Extract the (X, Y) coordinate from the center of the cell holding the provided text.  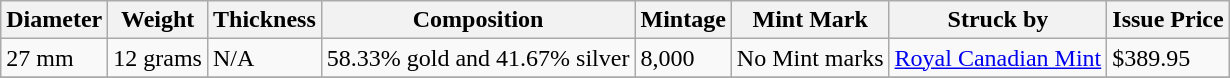
58.33% gold and 41.67% silver (478, 58)
Royal Canadian Mint (998, 58)
Struck by (998, 20)
12 grams (158, 58)
8,000 (683, 58)
Composition (478, 20)
27 mm (54, 58)
Issue Price (1168, 20)
No Mint marks (810, 58)
Mint Mark (810, 20)
$389.95 (1168, 58)
Diameter (54, 20)
N/A (264, 58)
Mintage (683, 20)
Weight (158, 20)
Thickness (264, 20)
